Pinpoint the cell where the given text exists, returning its (x, y) midpoint coordinate. 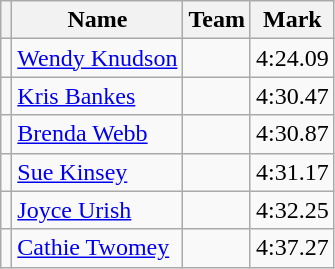
Name (98, 20)
4:31.17 (292, 172)
4:30.87 (292, 134)
Brenda Webb (98, 134)
4:32.25 (292, 210)
4:37.27 (292, 248)
Joyce Urish (98, 210)
Wendy Knudson (98, 58)
Team (217, 20)
Sue Kinsey (98, 172)
Kris Bankes (98, 96)
Cathie Twomey (98, 248)
4:24.09 (292, 58)
4:30.47 (292, 96)
Mark (292, 20)
